Find where the given text appears and provide that cell's center as [X, Y] coordinate. 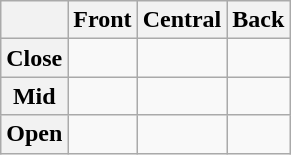
Central [182, 20]
Mid [34, 96]
Open [34, 134]
Close [34, 58]
Back [258, 20]
Front [102, 20]
